Find where the given text appears and provide that cell's center as [X, Y] coordinate. 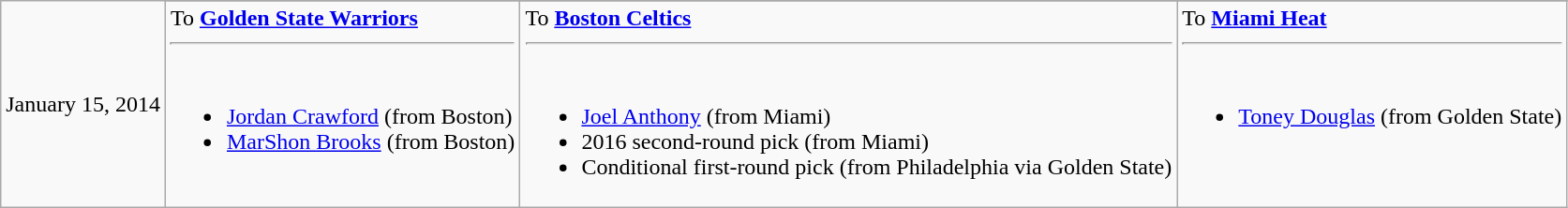
To Golden State WarriorsJordan Crawford (from Boston)MarShon Brooks (from Boston) [342, 105]
January 15, 2014 [83, 105]
To Boston CelticsJoel Anthony (from Miami)2016 second-round pick (from Miami)Conditional first-round pick (from Philadelphia via Golden State) [849, 105]
To Miami HeatToney Douglas (from Golden State) [1372, 105]
